Determine the [X, Y] coordinate at the center of the cell enclosing the given text.  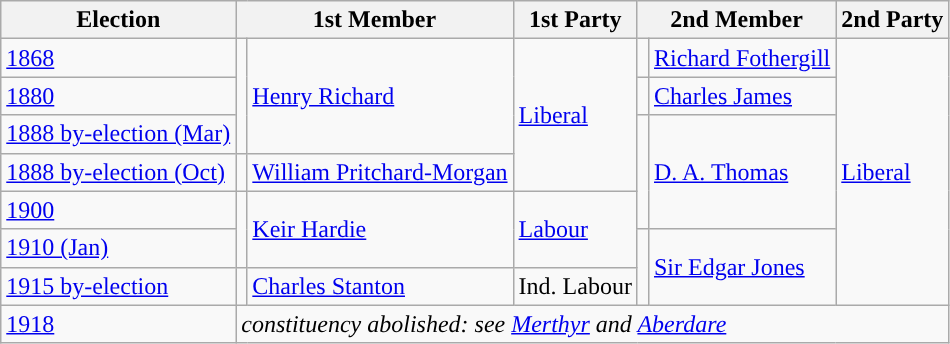
William Pritchard-Morgan [380, 172]
constituency abolished: see Merthyr and Aberdare [592, 324]
2nd Member [736, 20]
1888 by-election (Oct) [118, 172]
1868 [118, 58]
Richard Fothergill [742, 58]
1st Member [374, 20]
D. A. Thomas [742, 172]
Labour [575, 229]
Charles Stanton [380, 286]
1900 [118, 210]
1910 (Jan) [118, 248]
1888 by-election (Mar) [118, 134]
1915 by-election [118, 286]
Henry Richard [380, 96]
Ind. Labour [575, 286]
Sir Edgar Jones [742, 267]
2nd Party [892, 20]
Keir Hardie [380, 229]
Charles James [742, 96]
1st Party [575, 20]
Election [118, 20]
1918 [118, 324]
1880 [118, 96]
